Capture the cell that displays the provided text and extract its [X, Y] central coordinate. 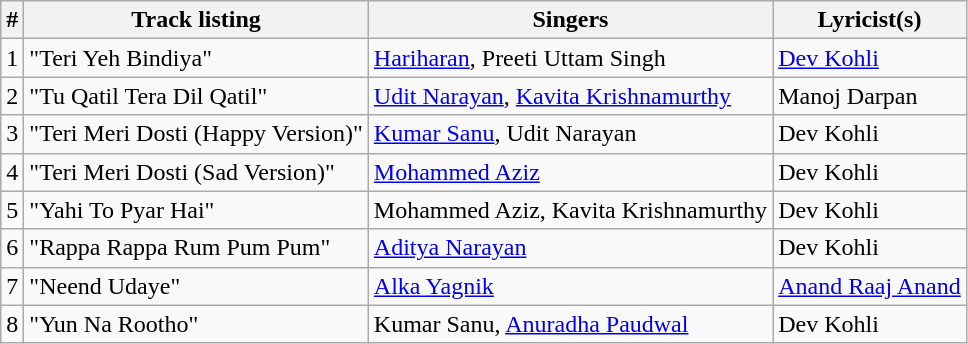
7 [12, 286]
4 [12, 172]
"Rappa Rappa Rum Pum Pum" [196, 248]
Aditya Narayan [570, 248]
6 [12, 248]
Mohammed Aziz, Kavita Krishnamurthy [570, 210]
Hariharan, Preeti Uttam Singh [570, 58]
Lyricist(s) [870, 20]
"Yahi To Pyar Hai" [196, 210]
Manoj Darpan [870, 96]
2 [12, 96]
Singers [570, 20]
"Teri Meri Dosti (Happy Version)" [196, 134]
Track listing [196, 20]
"Teri Meri Dosti (Sad Version)" [196, 172]
"Neend Udaye" [196, 286]
Kumar Sanu, Udit Narayan [570, 134]
# [12, 20]
"Tu Qatil Tera Dil Qatil" [196, 96]
5 [12, 210]
1 [12, 58]
"Teri Yeh Bindiya" [196, 58]
Mohammed Aziz [570, 172]
Kumar Sanu, Anuradha Paudwal [570, 324]
Anand Raaj Anand [870, 286]
Alka Yagnik [570, 286]
3 [12, 134]
"Yun Na Rootho" [196, 324]
Udit Narayan, Kavita Krishnamurthy [570, 96]
8 [12, 324]
